Determine the [x, y] coordinate at the center of the cell enclosing the given text.  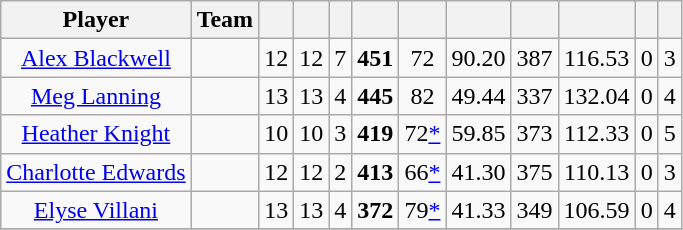
110.13 [596, 172]
Elyse Villani [96, 210]
106.59 [596, 210]
2 [340, 172]
66* [422, 172]
Alex Blackwell [96, 58]
Team [225, 20]
132.04 [596, 96]
Charlotte Edwards [96, 172]
375 [534, 172]
90.20 [478, 58]
Meg Lanning [96, 96]
41.30 [478, 172]
112.33 [596, 134]
41.33 [478, 210]
413 [376, 172]
72* [422, 134]
337 [534, 96]
373 [534, 134]
372 [376, 210]
349 [534, 210]
7 [340, 58]
445 [376, 96]
116.53 [596, 58]
59.85 [478, 134]
Player [96, 20]
Heather Knight [96, 134]
5 [670, 134]
72 [422, 58]
387 [534, 58]
79* [422, 210]
82 [422, 96]
419 [376, 134]
451 [376, 58]
49.44 [478, 96]
